For the text-containing cell, return its midpoint in (x, y) coordinate format. 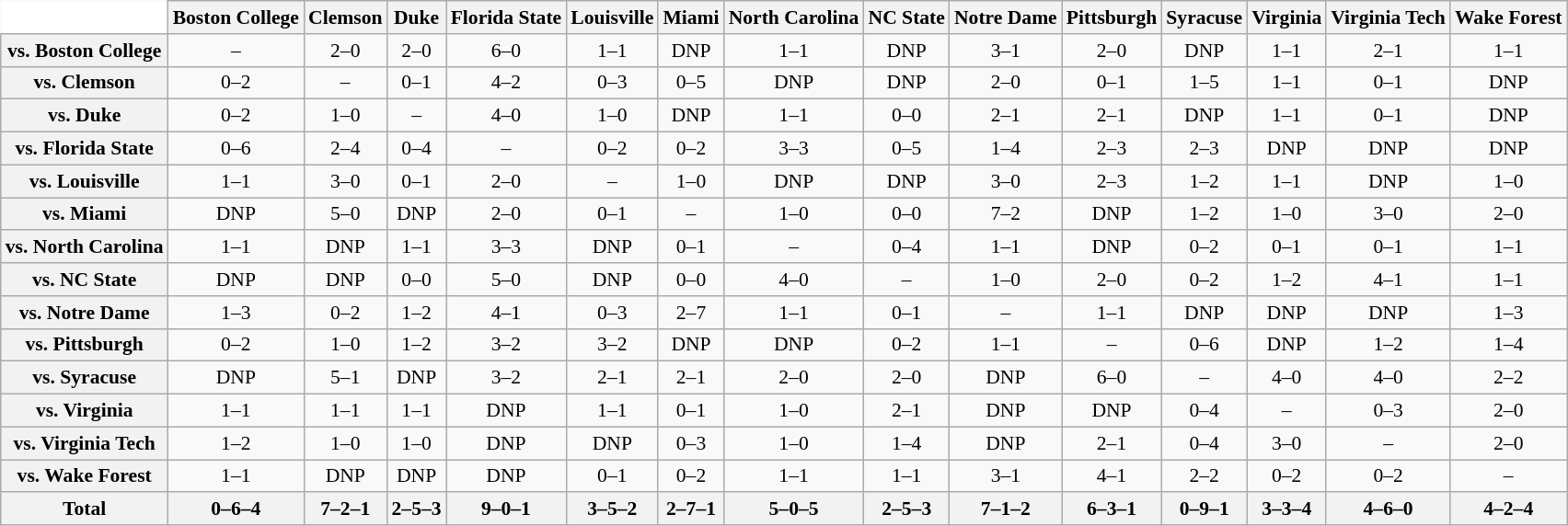
vs. NC State (85, 280)
7–1–2 (1006, 509)
North Carolina (794, 17)
Boston College (236, 17)
2–4 (345, 149)
2–7–1 (690, 509)
1–5 (1204, 83)
0–9–1 (1204, 509)
4–2 (506, 83)
5–0–5 (794, 509)
Total (85, 509)
Clemson (345, 17)
Notre Dame (1006, 17)
4–6–0 (1388, 509)
4–2–4 (1509, 509)
vs. Florida State (85, 149)
Virginia (1286, 17)
vs. Notre Dame (85, 313)
Wake Forest (1509, 17)
vs. Miami (85, 214)
0–6–4 (236, 509)
2–7 (690, 313)
vs. Virginia Tech (85, 443)
vs. Duke (85, 116)
Duke (417, 17)
7–2 (1006, 214)
vs. Syracuse (85, 378)
3–5–2 (612, 509)
vs. Wake Forest (85, 476)
vs. Louisville (85, 181)
Virginia Tech (1388, 17)
NC State (905, 17)
9–0–1 (506, 509)
Florida State (506, 17)
Louisville (612, 17)
vs. Virginia (85, 411)
vs. North Carolina (85, 247)
7–2–1 (345, 509)
6–3–1 (1112, 509)
vs. Boston College (85, 51)
vs. Pittsburgh (85, 345)
3–3–4 (1286, 509)
Miami (690, 17)
Syracuse (1204, 17)
5–1 (345, 378)
vs. Clemson (85, 83)
Pittsburgh (1112, 17)
